Provide the (X, Y) coordinate of the cell's center where the given text is located.  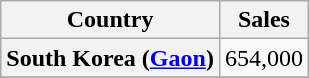
654,000 (264, 58)
Country (110, 20)
Sales (264, 20)
South Korea (Gaon) (110, 58)
